Return the [X, Y] coordinate for the center point of the cell that contains the specified text.  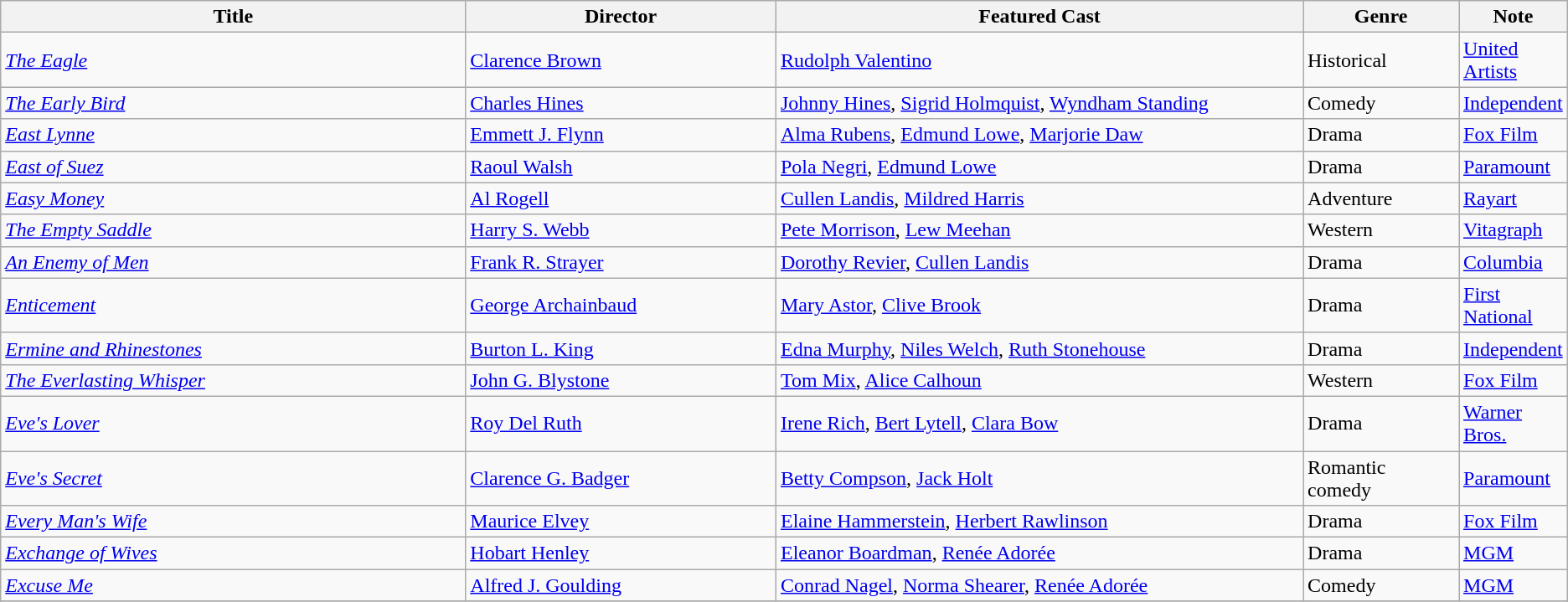
Eleanor Boardman, Renée Adorée [1039, 553]
Rayart [1514, 198]
Easy Money [233, 198]
Maurice Elvey [622, 522]
United Artists [1514, 60]
John G. Blystone [622, 380]
Rudolph Valentino [1039, 60]
Johnny Hines, Sigrid Holmquist, Wyndham Standing [1039, 103]
Exchange of Wives [233, 553]
Title [233, 17]
Cullen Landis, Mildred Harris [1039, 198]
Director [622, 17]
The Empty Saddle [233, 230]
Every Man's Wife [233, 522]
East of Suez [233, 167]
Warner Bros. [1514, 424]
Excuse Me [233, 585]
Genre [1381, 17]
Al Rogell [622, 198]
Burton L. King [622, 348]
Emmett J. Flynn [622, 135]
An Enemy of Men [233, 262]
Tom Mix, Alice Calhoun [1039, 380]
Pola Negri, Edmund Lowe [1039, 167]
Roy Del Ruth [622, 424]
First National [1514, 305]
Enticement [233, 305]
Conrad Nagel, Norma Shearer, Renée Adorée [1039, 585]
The Early Bird [233, 103]
Elaine Hammerstein, Herbert Rawlinson [1039, 522]
Historical [1381, 60]
Adventure [1381, 198]
Ermine and Rhinestones [233, 348]
Pete Morrison, Lew Meehan [1039, 230]
Mary Astor, Clive Brook [1039, 305]
Alfred J. Goulding [622, 585]
Note [1514, 17]
Featured Cast [1039, 17]
Dorothy Revier, Cullen Landis [1039, 262]
East Lynne [233, 135]
Hobart Henley [622, 553]
The Eagle [233, 60]
Eve's Lover [233, 424]
Betty Compson, Jack Holt [1039, 477]
Harry S. Webb [622, 230]
Alma Rubens, Edmund Lowe, Marjorie Daw [1039, 135]
Vitagraph [1514, 230]
Frank R. Strayer [622, 262]
Columbia [1514, 262]
Raoul Walsh [622, 167]
Eve's Secret [233, 477]
George Archainbaud [622, 305]
Clarence G. Badger [622, 477]
Irene Rich, Bert Lytell, Clara Bow [1039, 424]
The Everlasting Whisper [233, 380]
Charles Hines [622, 103]
Edna Murphy, Niles Welch, Ruth Stonehouse [1039, 348]
Romantic comedy [1381, 477]
Clarence Brown [622, 60]
